Locate the cell with the specified text and output its [X, Y] center coordinate. 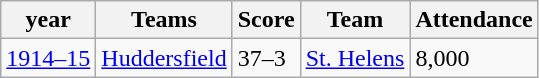
8,000 [474, 58]
37–3 [266, 58]
1914–15 [48, 58]
St. Helens [355, 58]
Teams [164, 20]
year [48, 20]
Huddersfield [164, 58]
Attendance [474, 20]
Team [355, 20]
Score [266, 20]
